Return [x, y] of the center of cell containing provided text 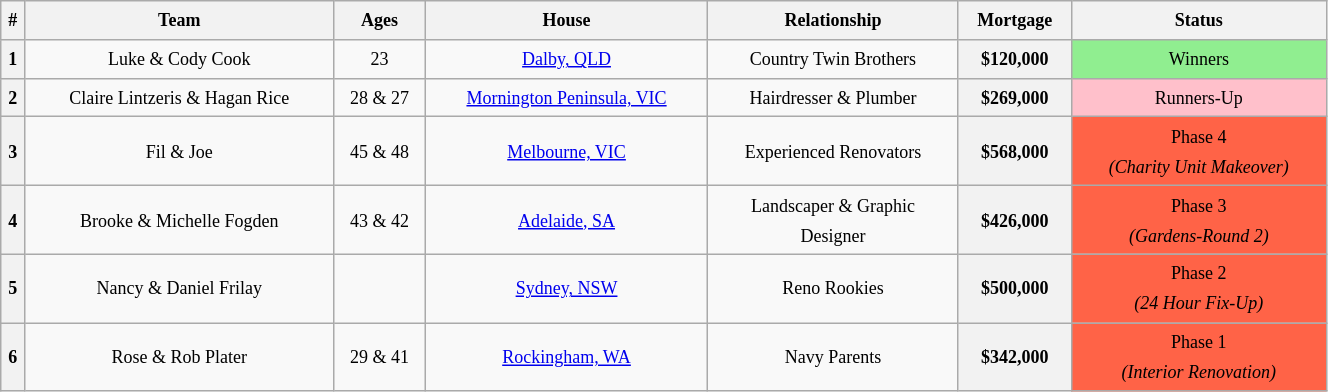
43 & 42 [380, 220]
Rockingham, WA [566, 358]
Brooke & Michelle Fogden [180, 220]
5 [13, 288]
$120,000 [1014, 58]
$426,000 [1014, 220]
Landscaper & GraphicDesigner [833, 220]
Rose & Rob Plater [180, 358]
$342,000 [1014, 358]
Hairdresser & Plumber [833, 98]
Runners-Up [1198, 98]
2 [13, 98]
6 [13, 358]
23 [380, 58]
$269,000 [1014, 98]
3 [13, 152]
28 & 27 [380, 98]
# [13, 20]
Reno Rookies [833, 288]
Winners [1198, 58]
Mortgage [1014, 20]
Mornington Peninsula, VIC [566, 98]
Navy Parents [833, 358]
Team [180, 20]
Adelaide, SA [566, 220]
Status [1198, 20]
45 & 48 [380, 152]
Nancy & Daniel Frilay [180, 288]
$500,000 [1014, 288]
Country Twin Brothers [833, 58]
Melbourne, VIC [566, 152]
Luke & Cody Cook [180, 58]
Ages [380, 20]
Claire Lintzeris & Hagan Rice [180, 98]
1 [13, 58]
Phase 1(Interior Renovation) [1198, 358]
Phase 3(Gardens-Round 2) [1198, 220]
$568,000 [1014, 152]
Sydney, NSW [566, 288]
House [566, 20]
Phase 4(Charity Unit Makeover) [1198, 152]
Relationship [833, 20]
Phase 2(24 Hour Fix-Up) [1198, 288]
Fil & Joe [180, 152]
Experienced Renovators [833, 152]
Dalby, QLD [566, 58]
4 [13, 220]
29 & 41 [380, 358]
